Return [x, y] of the center of cell containing provided text 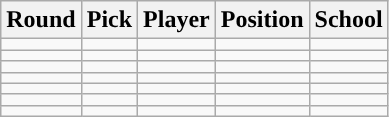
Pick [109, 20]
Player [177, 20]
School [348, 20]
Position [262, 20]
Round [41, 20]
